Pinpoint the cell where the given text exists, returning its (x, y) midpoint coordinate. 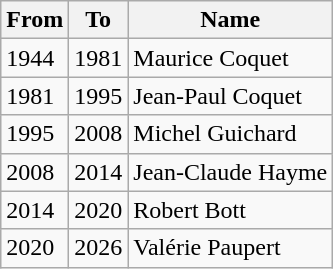
Maurice Coquet (230, 58)
Valérie Paupert (230, 248)
2026 (98, 248)
Jean-Paul Coquet (230, 96)
1944 (35, 58)
Name (230, 20)
To (98, 20)
Robert Bott (230, 210)
From (35, 20)
Jean-Claude Hayme (230, 172)
Michel Guichard (230, 134)
